Locate the cell with the specified text and output its [X, Y] center coordinate. 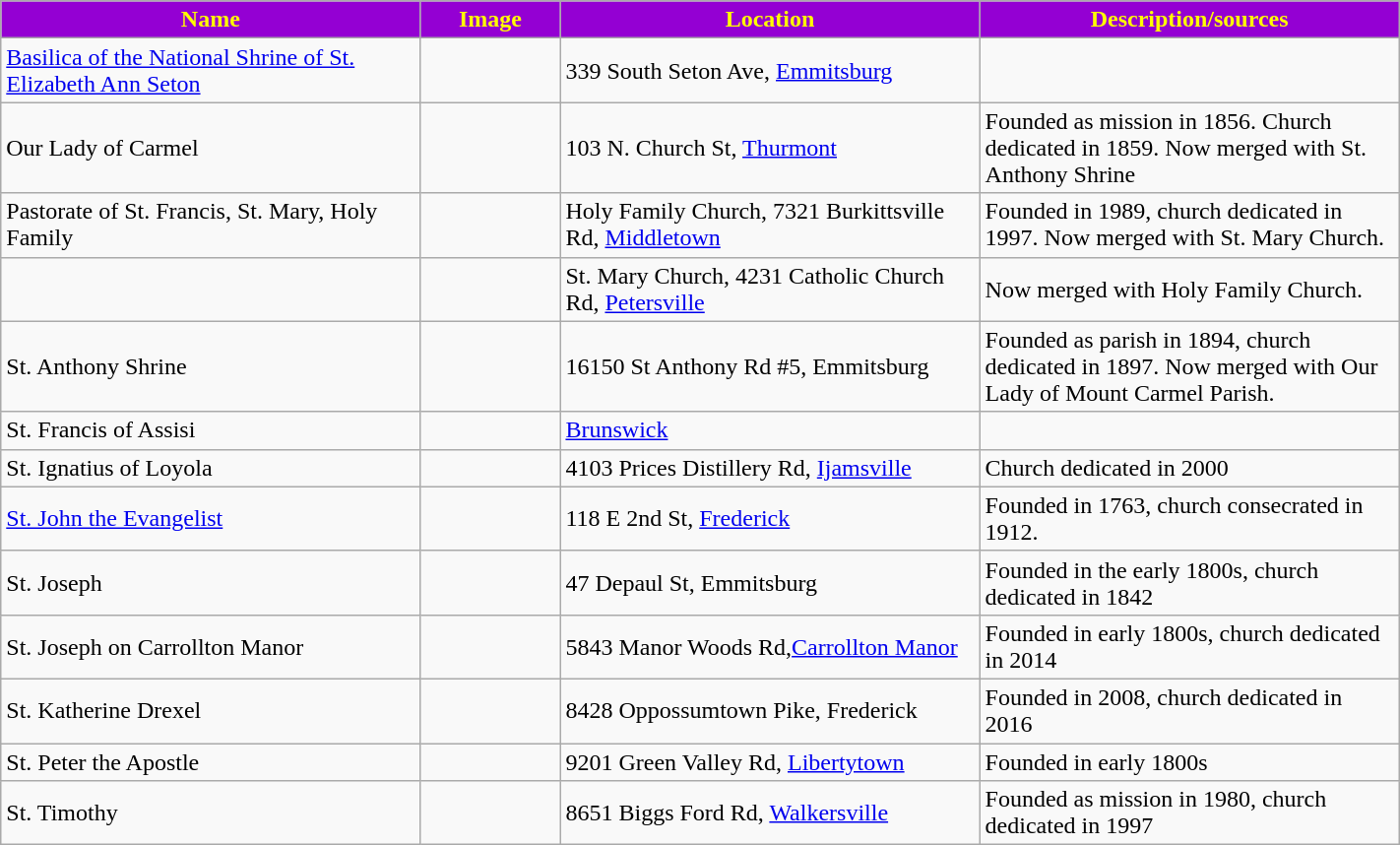
Now merged with Holy Family Church. [1189, 290]
St. Timothy [211, 813]
Founded in 1763, church consecrated in 1912. [1189, 518]
Church dedicated in 2000 [1189, 468]
9201 Green Valley Rd, Libertytown [770, 761]
St. Anthony Shrine [211, 366]
Founded as parish in 1894, church dedicated in 1897. Now merged with Our Lady of Mount Carmel Parish. [1189, 366]
Founded as mission in 1980, church dedicated in 1997 [1189, 813]
Founded in 2008, church dedicated in 2016 [1189, 711]
16150 St Anthony Rd #5, Emmitsburg [770, 366]
103 N. Church St, Thurmont [770, 148]
Founded in the early 1800s, church dedicated in 1842 [1189, 583]
Founded in early 1800s, church dedicated in 2014 [1189, 646]
Description/sources [1189, 20]
Founded in 1989, church dedicated in 1997. Now merged with St. Mary Church. [1189, 225]
Our Lady of Carmel [211, 148]
47 Depaul St, Emmitsburg [770, 583]
Image [490, 20]
Brunswick [770, 430]
Location [770, 20]
Holy Family Church, 7321 Burkittsville Rd, Middletown [770, 225]
Founded as mission in 1856. Church dedicated in 1859. Now merged with St. Anthony Shrine [1189, 148]
St. John the Evangelist [211, 518]
St. Ignatius of Loyola [211, 468]
339 South Seton Ave, Emmitsburg [770, 71]
4103 Prices Distillery Rd, Ijamsville [770, 468]
St. Joseph [211, 583]
St. Joseph on Carrollton Manor [211, 646]
118 E 2nd St, Frederick [770, 518]
8428 Oppossumtown Pike, Frederick [770, 711]
8651 Biggs Ford Rd, Walkersville [770, 813]
Pastorate of St. Francis, St. Mary, Holy Family [211, 225]
St. Katherine Drexel [211, 711]
Name [211, 20]
Basilica of the National Shrine of St. Elizabeth Ann Seton [211, 71]
St. Peter the Apostle [211, 761]
Founded in early 1800s [1189, 761]
5843 Manor Woods Rd,Carrollton Manor [770, 646]
St. Mary Church, 4231 Catholic Church Rd, Petersville [770, 290]
St. Francis of Assisi [211, 430]
